Return the [X, Y] coordinate for the center point of the cell that contains the specified text.  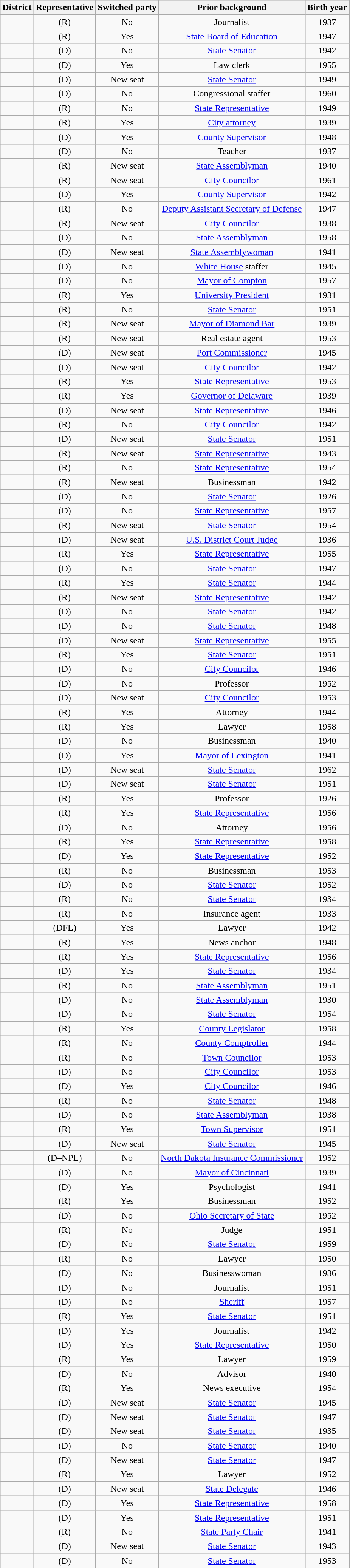
Psychologist [232, 1187]
North Dakota Insurance Commissioner [232, 1158]
University President [232, 295]
1962 [327, 770]
County Legislator [232, 1028]
District [17, 8]
Governor of Delaware [232, 396]
Insurance agent [232, 914]
Representative [65, 8]
Sheriff [232, 1302]
Advisor [232, 1374]
U.S. District Court Judge [232, 540]
Deputy Assistant Secretary of Defense [232, 209]
Prior background [232, 8]
State Delegate [232, 1489]
Congressional staffer [232, 94]
Law clerk [232, 65]
Mayor of Diamond Bar [232, 324]
Businesswoman [232, 1273]
Mayor of Compton [232, 281]
(D–NPL) [65, 1158]
(DFL) [65, 928]
County Comptroller [232, 1043]
Town Councilor [232, 1057]
State Party Chair [232, 1532]
1961 [327, 180]
1960 [327, 94]
1933 [327, 914]
Switched party [127, 8]
Town Supervisor [232, 1129]
State Assemblywoman [232, 252]
Teacher [232, 151]
Real estate agent [232, 338]
Ohio Secretary of State [232, 1215]
News anchor [232, 942]
City attorney [232, 122]
State Board of Education [232, 36]
1930 [327, 1000]
Birth year [327, 8]
Judge [232, 1230]
White House staffer [232, 266]
Mayor of Lexington [232, 755]
Mayor of Cincinnati [232, 1172]
1931 [327, 295]
Port Commissioner [232, 353]
1935 [327, 1431]
News executive [232, 1388]
